Return (x, y) of the center of cell containing provided text 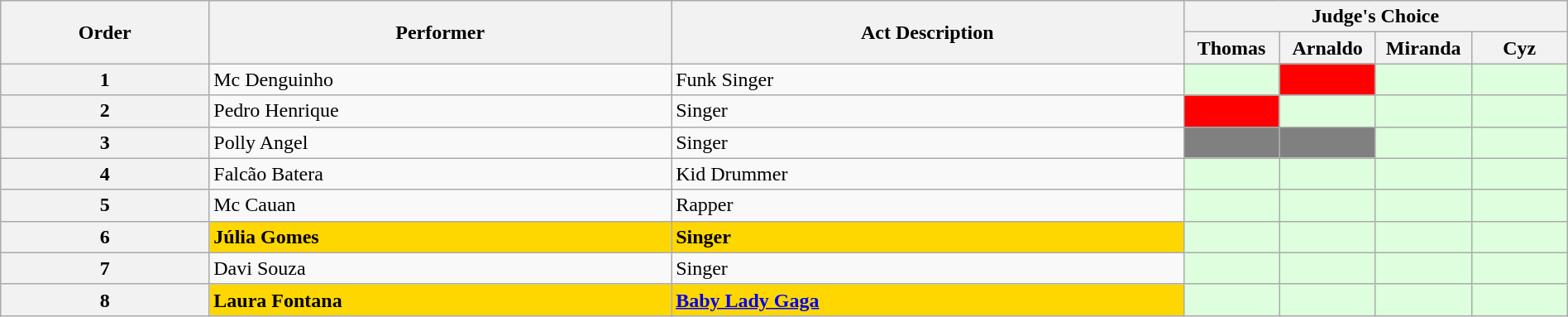
5 (105, 205)
Miranda (1423, 48)
Funk Singer (928, 79)
Kid Drummer (928, 174)
6 (105, 237)
Polly Angel (440, 142)
Mc Denguinho (440, 79)
Rapper (928, 205)
1 (105, 79)
Baby Lady Gaga (928, 300)
Mc Cauan (440, 205)
3 (105, 142)
2 (105, 111)
Davi Souza (440, 268)
Arnaldo (1327, 48)
8 (105, 300)
Act Description (928, 32)
Júlia Gomes (440, 237)
Cyz (1519, 48)
Order (105, 32)
Pedro Henrique (440, 111)
Thomas (1231, 48)
Laura Fontana (440, 300)
Performer (440, 32)
4 (105, 174)
7 (105, 268)
Falcão Batera (440, 174)
Judge's Choice (1375, 17)
